Return the (x, y) coordinate for the center point of the cell that contains the specified text.  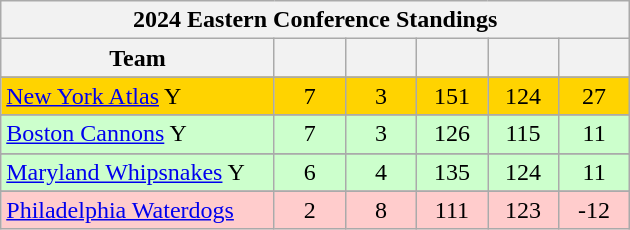
115 (524, 134)
135 (452, 172)
Philadelphia Waterdogs (138, 210)
2 (310, 210)
2024 Eastern Conference Standings (316, 20)
-12 (594, 210)
Team (138, 58)
New York Atlas Y (138, 96)
111 (452, 210)
27 (594, 96)
6 (310, 172)
Boston Cannons Y (138, 134)
Maryland Whipsnakes Y (138, 172)
126 (452, 134)
8 (380, 210)
4 (380, 172)
151 (452, 96)
123 (524, 210)
